Pinpoint the cell where the given text exists, returning its (X, Y) midpoint coordinate. 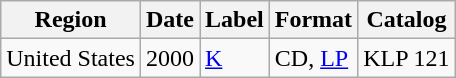
Date (170, 20)
United States (71, 58)
Format (313, 20)
Label (235, 20)
2000 (170, 58)
Region (71, 20)
CD, LP (313, 58)
K (235, 58)
KLP 121 (407, 58)
Catalog (407, 20)
